Identify which cell holds the provided text, then report its (x, y) central coordinate. 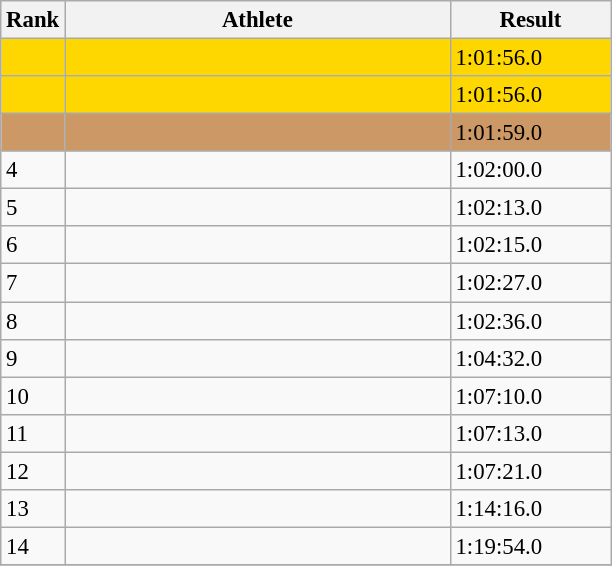
1:02:13.0 (530, 208)
1:02:36.0 (530, 321)
Athlete (258, 20)
13 (33, 509)
1:07:10.0 (530, 396)
7 (33, 283)
1:02:15.0 (530, 245)
1:07:21.0 (530, 471)
1:04:32.0 (530, 358)
1:14:16.0 (530, 509)
11 (33, 433)
8 (33, 321)
1:07:13.0 (530, 433)
14 (33, 546)
1:02:00.0 (530, 170)
Result (530, 20)
1:19:54.0 (530, 546)
12 (33, 471)
10 (33, 396)
1:02:27.0 (530, 283)
5 (33, 208)
1:01:59.0 (530, 133)
Rank (33, 20)
6 (33, 245)
4 (33, 170)
9 (33, 358)
